Return (x, y) of the center of cell containing provided text 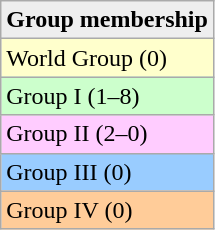
World Group (0) (108, 58)
Group I (1–8) (108, 96)
Group IV (0) (108, 210)
Group II (2–0) (108, 134)
Group membership (108, 20)
Group III (0) (108, 172)
